For the text-containing cell, return its midpoint in [x, y] coordinate format. 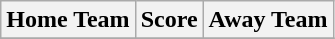
Score [169, 20]
Home Team [68, 20]
Away Team [268, 20]
